Return [x, y] of the center of cell containing provided text 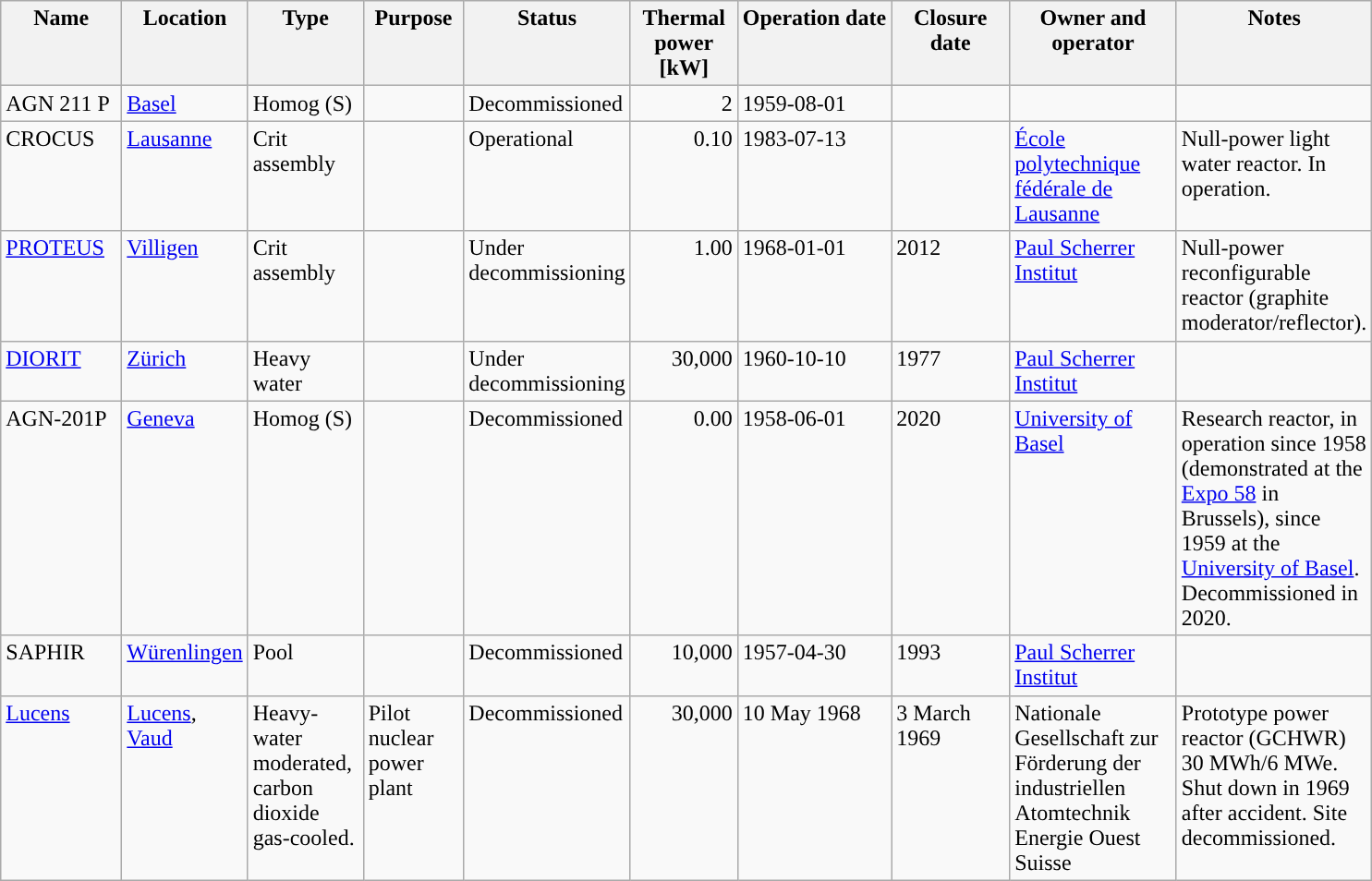
1993 [951, 665]
Würenlingen [185, 665]
Purpose [414, 43]
Zürich [185, 371]
1977 [951, 371]
Geneva [185, 518]
1.00 [684, 286]
Lucens, Vaud [185, 788]
AGN-201P [61, 518]
AGN 211 P [61, 103]
Null-power reconfigurable reactor (graphite moderator/reflector). [1274, 286]
Operational [547, 175]
10 May 1968 [814, 788]
Status [547, 43]
Lausanne [185, 175]
Prototype power reactor (GCHWR) 30 MWh/6 MWe. Shut down in 1969 after accident. Site decommissioned. [1274, 788]
Villigen [185, 286]
University of Basel [1094, 518]
Pilot nuclear power plant [414, 788]
1968-01-01 [814, 286]
Research reactor, in operation since 1958 (demonstrated at the Expo 58 in Brussels), since 1959 at the University of Basel. Decommissioned in 2020. [1274, 518]
Type [305, 43]
Owner and operator [1094, 43]
0.10 [684, 175]
2012 [951, 286]
Closure date [951, 43]
Null-power light water reactor. In operation. [1274, 175]
Pool [305, 665]
Thermal power [kW] [684, 43]
Heavy-water moderated, carbon dioxide gas-cooled. [305, 788]
10,000 [684, 665]
1960-10-10 [814, 371]
SAPHIR [61, 665]
Name [61, 43]
PROTEUS [61, 286]
Nationale Gesellschaft zur Förderung der industriellen Atomtechnik Energie Ouest Suisse [1094, 788]
Basel [185, 103]
Operation date [814, 43]
Lucens [61, 788]
2020 [951, 518]
2 [684, 103]
CROCUS [61, 175]
3 March 1969 [951, 788]
Heavy water [305, 371]
1959-08-01 [814, 103]
1983-07-13 [814, 175]
1958-06-01 [814, 518]
DIORIT [61, 371]
0.00 [684, 518]
1957-04-30 [814, 665]
Notes [1274, 43]
École polytechnique fédérale de Lausanne [1094, 175]
Location [185, 43]
